Locate the cell with the specified text and output its [x, y] center coordinate. 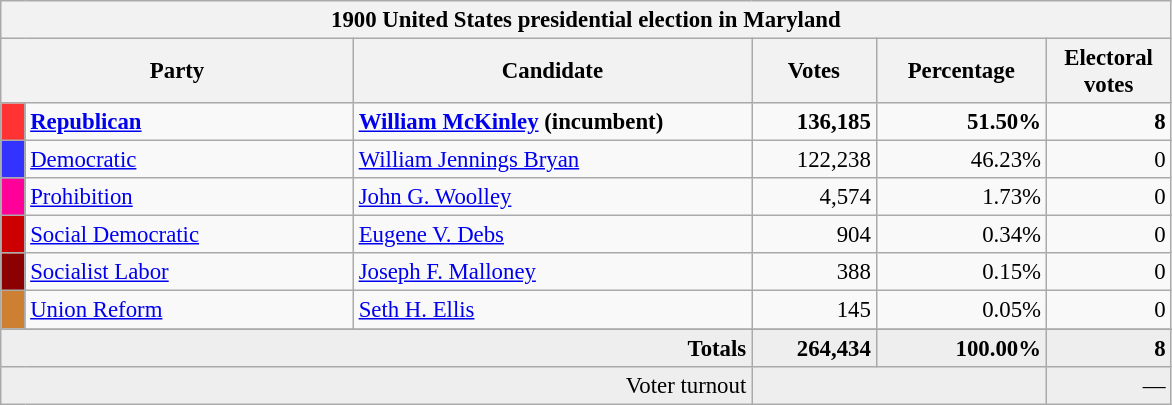
0.34% [961, 235]
1900 United States presidential election in Maryland [586, 20]
4,574 [814, 197]
264,434 [814, 348]
Seth H. Ellis [552, 310]
100.00% [961, 348]
Candidate [552, 72]
904 [814, 235]
1.73% [961, 197]
William McKinley (incumbent) [552, 122]
Voter turnout [376, 385]
Union Reform [189, 310]
Democratic [189, 160]
John G. Woolley [552, 197]
388 [814, 273]
Prohibition [189, 197]
Electoral votes [1108, 72]
Republican [189, 122]
Party [178, 72]
Social Democratic [189, 235]
51.50% [961, 122]
0.05% [961, 310]
William Jennings Bryan [552, 160]
Votes [814, 72]
Eugene V. Debs [552, 235]
Joseph F. Malloney [552, 273]
Socialist Labor [189, 273]
Percentage [961, 72]
— [1108, 385]
0.15% [961, 273]
136,185 [814, 122]
46.23% [961, 160]
122,238 [814, 160]
145 [814, 310]
Totals [376, 348]
